From the cell containing the given text, extract its center point as (X, Y) coordinate. 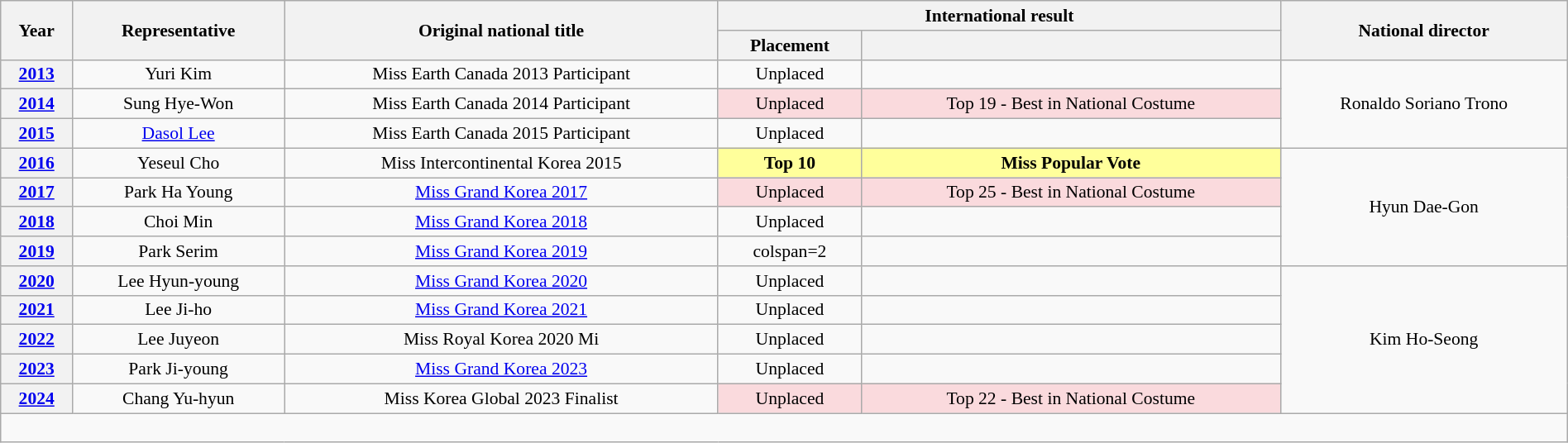
2018 (36, 222)
Miss Grand Korea 2023 (501, 369)
Miss Earth Canada 2015 Participant (501, 134)
Miss Grand Korea 2018 (501, 222)
Chang Yu-hyun (179, 398)
Dasol Lee (179, 134)
Lee Hyun-young (179, 281)
colspan=2 (789, 251)
International result (999, 16)
Top 19 - Best in National Costume (1070, 104)
Ronaldo Soriano Trono (1424, 104)
Top 10 (789, 163)
Miss Earth Canada 2013 Participant (501, 74)
Miss Intercontinental Korea 2015 (501, 163)
Yeseul Cho (179, 163)
2021 (36, 310)
Miss Popular Vote (1070, 163)
Top 22 - Best in National Costume (1070, 398)
Sung Hye-Won (179, 104)
Miss Earth Canada 2014 Participant (501, 104)
Top 25 - Best in National Costume (1070, 193)
Choi Min (179, 222)
2020 (36, 281)
Park Ha Young (179, 193)
Miss Korea Global 2023 Finalist (501, 398)
2016 (36, 163)
2013 (36, 74)
Kim Ho-Seong (1424, 340)
2023 (36, 369)
Lee Juyeon (179, 340)
2024 (36, 398)
Original national title (501, 30)
2015 (36, 134)
Miss Grand Korea 2020 (501, 281)
2019 (36, 251)
2022 (36, 340)
2017 (36, 193)
Park Ji-young (179, 369)
Miss Grand Korea 2019 (501, 251)
Year (36, 30)
Park Serim (179, 251)
Miss Grand Korea 2021 (501, 310)
Yuri Kim (179, 74)
Hyun Dae-Gon (1424, 207)
Miss Royal Korea 2020 Mi (501, 340)
National director (1424, 30)
2014 (36, 104)
Miss Grand Korea 2017 (501, 193)
Placement (789, 45)
Representative (179, 30)
Lee Ji-ho (179, 310)
